Find where the given text appears and provide that cell's center as (x, y) coordinate. 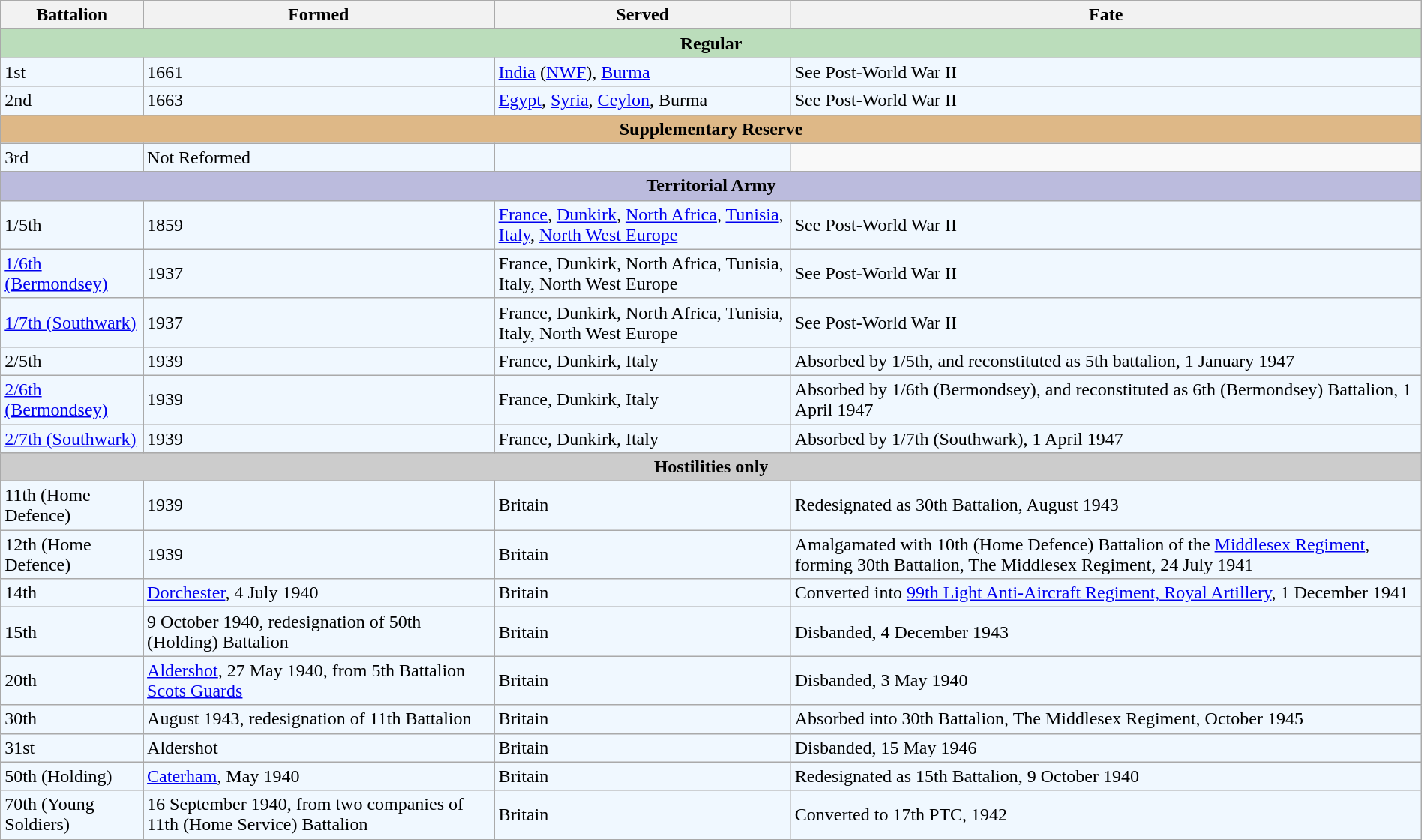
Battalion (72, 15)
Territorial Army (711, 186)
Disbanded, 15 May 1946 (1105, 748)
1663 (319, 100)
14th (72, 593)
Converted into 99th Light Anti-Aircraft Regiment, Royal Artillery, 1 December 1941 (1105, 593)
Absorbed by 1/6th (Bermondsey), and reconstituted as 6th (Bermondsey) Battalion, 1 April 1947 (1105, 399)
1/5th (72, 225)
Supplementary Reserve (711, 129)
Redesignated as 30th Battalion, August 1943 (1105, 505)
Regular (711, 43)
1/7th (Southwark) (72, 322)
Absorbed by 1/7th (Southwark), 1 April 1947 (1105, 439)
India (NWF), Burma (642, 72)
Amalgamated with 10th (Home Defence) Battalion of the Middlesex Regiment, forming 30th Battalion, The Middlesex Regiment, 24 July 1941 (1105, 555)
1859 (319, 225)
Disbanded, 3 May 1940 (1105, 681)
Absorbed into 30th Battalion, The Middlesex Regiment, October 1945 (1105, 719)
12th (Home Defence) (72, 555)
3rd (72, 157)
Redesignated as 15th Battalion, 9 October 1940 (1105, 776)
50th (Holding) (72, 776)
Aldershot, 27 May 1940, from 5th Battalion Scots Guards (319, 681)
30th (72, 719)
70th (Young Soldiers) (72, 814)
2nd (72, 100)
Fate (1105, 15)
Disbanded, 4 December 1943 (1105, 631)
2/7th (Southwark) (72, 439)
Egypt, Syria, Ceylon, Burma (642, 100)
Formed (319, 15)
11th (Home Defence) (72, 505)
Caterham, May 1940 (319, 776)
Converted to 17th PTC, 1942 (1105, 814)
August 1943, redesignation of 11th Battalion (319, 719)
1st (72, 72)
Dorchester, 4 July 1940 (319, 593)
16 September 1940, from two companies of 11th (Home Service) Battalion (319, 814)
20th (72, 681)
15th (72, 631)
31st (72, 748)
2/6th (Bermondsey) (72, 399)
1661 (319, 72)
Hostilities only (711, 467)
Absorbed by 1/5th, and reconstituted as 5th battalion, 1 January 1947 (1105, 361)
2/5th (72, 361)
Aldershot (319, 748)
9 October 1940, redesignation of 50th (Holding) Battalion (319, 631)
Served (642, 15)
1/6th (Bermondsey) (72, 273)
Not Reformed (319, 157)
